Detect which cell encompasses the target text, then output its [x, y] center coordinate. 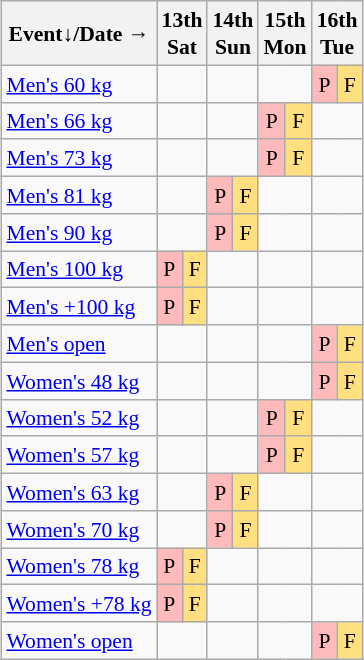
Women's 48 kg [78, 380]
Women's 52 kg [78, 418]
Men's 81 kg [78, 194]
13thSat [182, 33]
14thSun [232, 33]
Women's open [78, 640]
Women's +78 kg [78, 604]
Men's 66 kg [78, 120]
Men's +100 kg [78, 306]
Men's 100 kg [78, 268]
Event↓/Date → [78, 33]
Men's 60 kg [78, 84]
16thTue [338, 33]
Women's 70 kg [78, 528]
Women's 57 kg [78, 454]
Women's 78 kg [78, 566]
15thMon [284, 33]
Men's open [78, 344]
Men's 73 kg [78, 158]
Men's 90 kg [78, 232]
Women's 63 kg [78, 492]
